Extract the [X, Y] coordinate from the center of the cell holding the provided text.  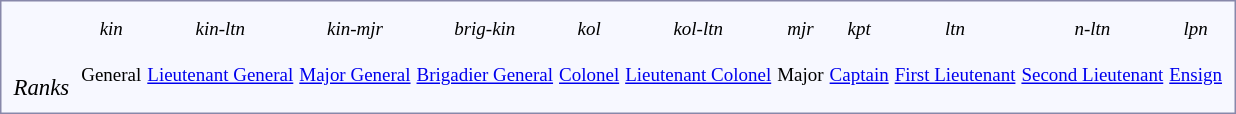
General [112, 74]
kin-ltn [220, 27]
lpn [1196, 27]
Major General [355, 74]
ltn [955, 27]
Ranks [42, 74]
mjr [800, 27]
Colonel [590, 74]
First Lieutenant [955, 74]
kol-ltn [698, 27]
kol [590, 27]
brig-kin [485, 27]
Major [800, 74]
kpt [859, 27]
Ensign [1196, 74]
n-ltn [1092, 27]
Second Lieutenant [1092, 74]
Captain [859, 74]
Lieutenant General [220, 74]
Brigadier General [485, 74]
kin [112, 27]
Lieutenant Colonel [698, 74]
kin-mjr [355, 27]
